Detect which cell encompasses the target text, then output its (X, Y) center coordinate. 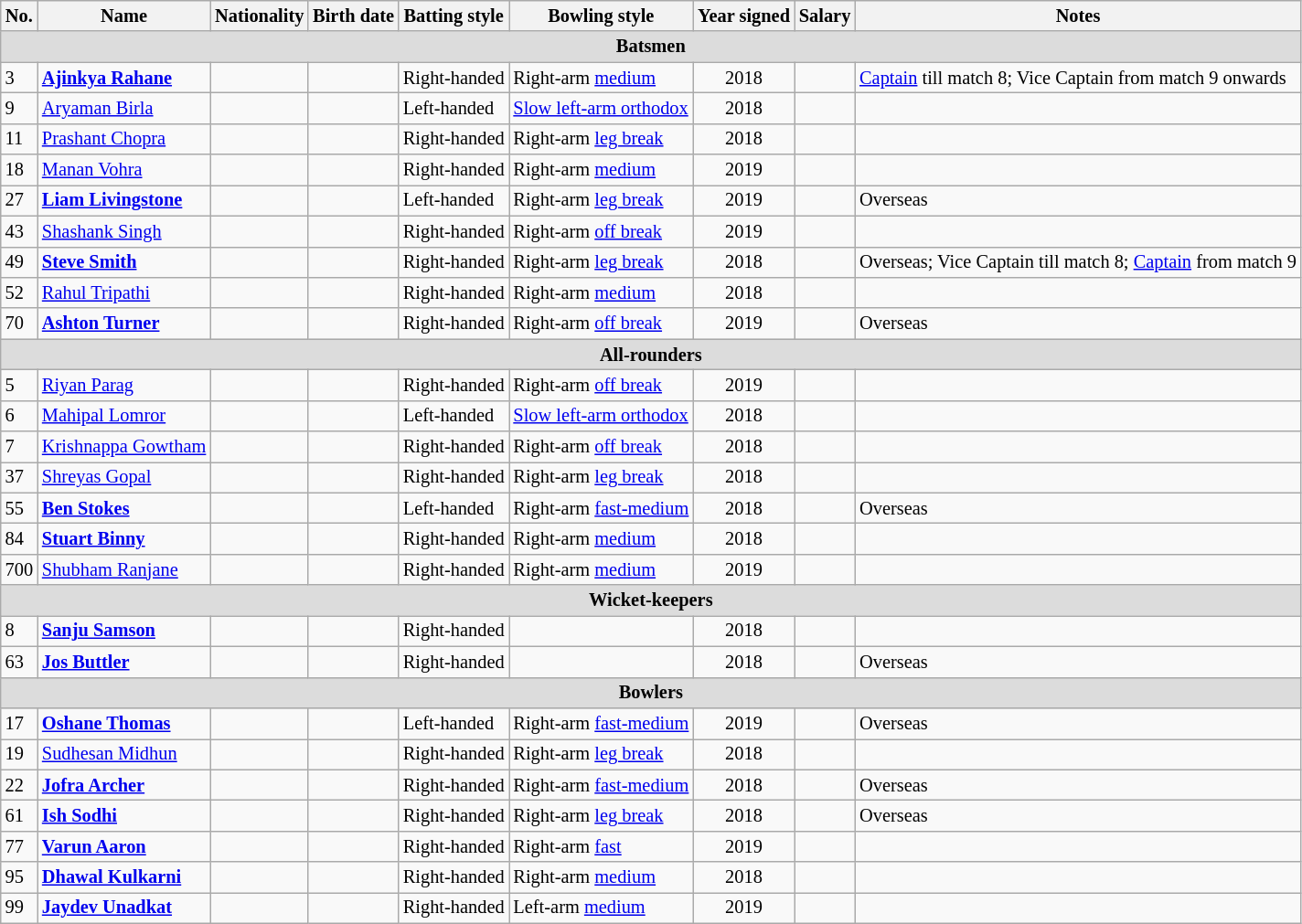
Notes (1078, 16)
7 (19, 447)
Sudhesan Midhun (124, 754)
Dhawal Kulkarni (124, 877)
Sanju Samson (124, 631)
Jos Buttler (124, 662)
Left-arm medium (601, 908)
84 (19, 538)
Prashant Chopra (124, 139)
Varun Aaron (124, 846)
Liam Livingstone (124, 200)
27 (19, 200)
Batting style (454, 16)
No. (19, 16)
Shreyas Gopal (124, 477)
All-rounders (651, 355)
Name (124, 16)
18 (19, 170)
Krishnappa Gowtham (124, 447)
17 (19, 723)
8 (19, 631)
Riyan Parag (124, 385)
37 (19, 477)
700 (19, 569)
Jofra Archer (124, 785)
11 (19, 139)
Shashank Singh (124, 231)
63 (19, 662)
Bowling style (601, 16)
95 (19, 877)
Overseas; Vice Captain till match 8; Captain from match 9 (1078, 262)
Manan Vohra (124, 170)
3 (19, 78)
22 (19, 785)
55 (19, 508)
61 (19, 815)
Stuart Binny (124, 538)
Batsmen (651, 47)
Rahul Tripathi (124, 292)
Ben Stokes (124, 508)
Shubham Ranjane (124, 569)
Wicket-keepers (651, 600)
Captain till match 8; Vice Captain from match 9 onwards (1078, 78)
9 (19, 108)
Ajinkya Rahane (124, 78)
Year signed (744, 16)
52 (19, 292)
Aryaman Birla (124, 108)
Jaydev Unadkat (124, 908)
43 (19, 231)
49 (19, 262)
Mahipal Lomror (124, 416)
19 (19, 754)
5 (19, 385)
6 (19, 416)
Ashton Turner (124, 324)
Salary (825, 16)
Oshane Thomas (124, 723)
Steve Smith (124, 262)
99 (19, 908)
Ish Sodhi (124, 815)
Nationality (260, 16)
Right-arm fast (601, 846)
Birth date (353, 16)
Bowlers (651, 693)
70 (19, 324)
77 (19, 846)
